Search for the cell housing the specified text and yield its (X, Y) center coordinate. 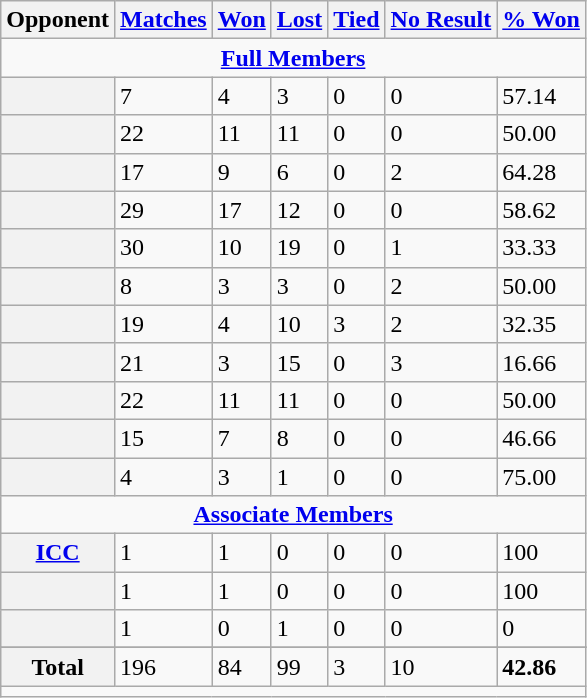
Associate Members (294, 515)
Tied (356, 20)
33.33 (542, 248)
Total (58, 667)
75.00 (542, 477)
Won (242, 20)
30 (164, 248)
29 (164, 210)
9 (242, 172)
% Won (542, 20)
Lost (299, 20)
57.14 (542, 96)
Full Members (294, 58)
196 (164, 667)
42.86 (542, 667)
12 (299, 210)
46.66 (542, 438)
64.28 (542, 172)
6 (299, 172)
16.66 (542, 362)
Opponent (58, 20)
Matches (164, 20)
No Result (441, 20)
84 (242, 667)
99 (299, 667)
ICC (58, 553)
32.35 (542, 324)
58.62 (542, 210)
21 (164, 362)
